From the cell containing the given text, extract its center point as [x, y] coordinate. 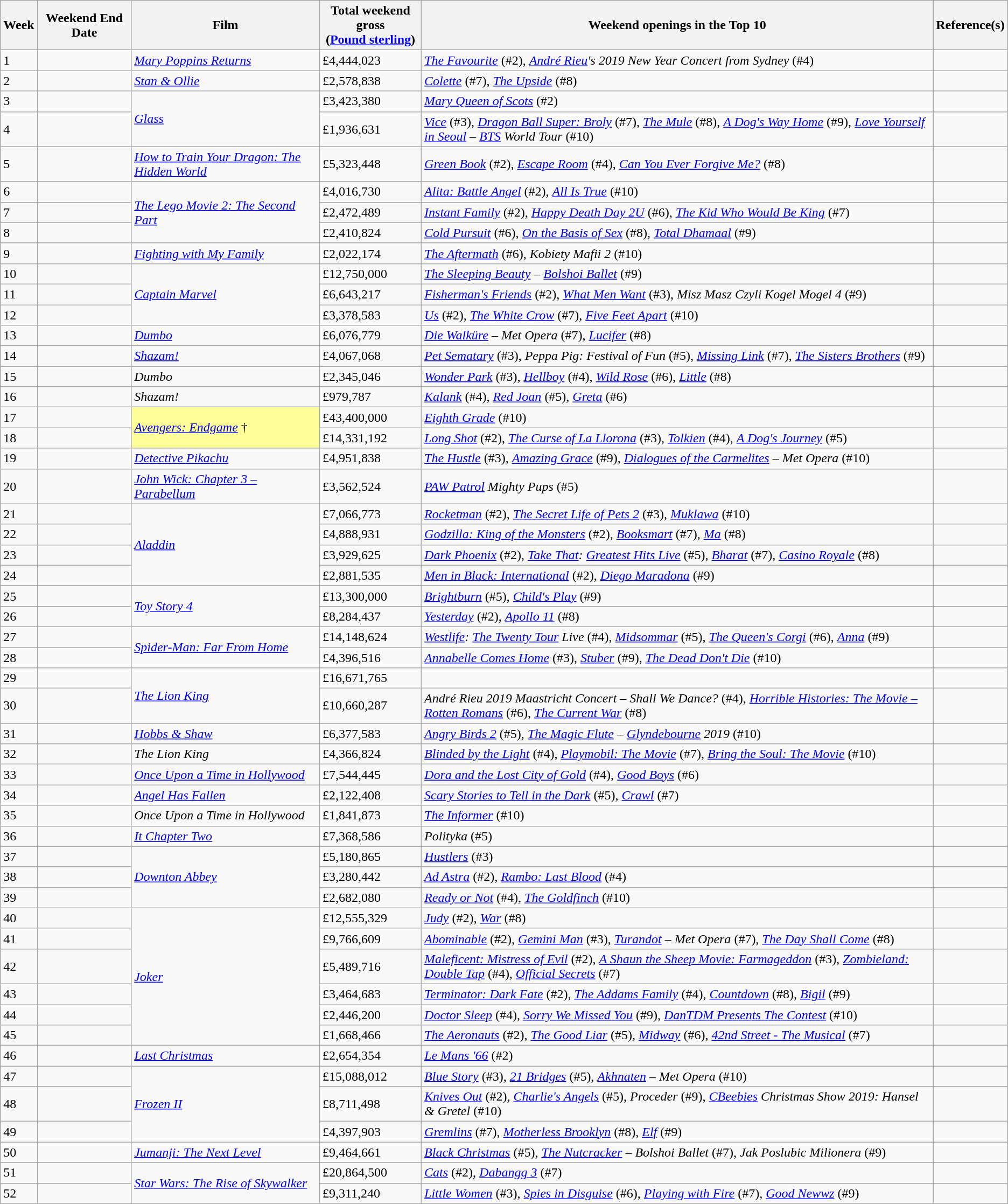
How to Train Your Dragon: The Hidden World [226, 164]
41 [19, 938]
48 [19, 1104]
Hobbs & Shaw [226, 734]
32 [19, 754]
£4,016,730 [370, 192]
26 [19, 616]
Eighth Grade (#10) [677, 417]
Scary Stories to Tell in the Dark (#5), Crawl (#7) [677, 795]
£3,464,683 [370, 994]
16 [19, 397]
4 [19, 129]
12 [19, 315]
£9,464,661 [370, 1152]
£2,654,354 [370, 1056]
£2,682,080 [370, 897]
£14,148,624 [370, 637]
Fighting with My Family [226, 253]
Week [19, 25]
29 [19, 678]
2 [19, 81]
27 [19, 637]
Aladdin [226, 545]
£4,067,068 [370, 356]
£4,366,824 [370, 754]
33 [19, 775]
£4,888,931 [370, 534]
The Informer (#10) [677, 816]
Ad Astra (#2), Rambo: Last Blood (#4) [677, 877]
9 [19, 253]
£43,400,000 [370, 417]
André Rieu 2019 Maastricht Concert – Shall We Dance? (#4), Horrible Histories: The Movie – Rotten Romans (#6), The Current War (#8) [677, 706]
50 [19, 1152]
The Sleeping Beauty – Bolshoi Ballet (#9) [677, 274]
£4,397,903 [370, 1132]
45 [19, 1035]
Dora and the Lost City of Gold (#4), Good Boys (#6) [677, 775]
Total weekend gross(Pound sterling) [370, 25]
£7,066,773 [370, 514]
Westlife: The Twenty Tour Live (#4), Midsommar (#5), The Queen's Corgi (#6), Anna (#9) [677, 637]
40 [19, 918]
Wonder Park (#3), Hellboy (#4), Wild Rose (#6), Little (#8) [677, 377]
£8,284,437 [370, 616]
Weekend openings in the Top 10 [677, 25]
10 [19, 274]
8 [19, 233]
24 [19, 575]
£2,446,200 [370, 1014]
46 [19, 1056]
28 [19, 658]
Long Shot (#2), The Curse of La Llorona (#3), Tolkien (#4), A Dog's Journey (#5) [677, 438]
£20,864,500 [370, 1173]
Le Mans '66 (#2) [677, 1056]
Angel Has Fallen [226, 795]
52 [19, 1193]
£16,671,765 [370, 678]
Detective Pikachu [226, 458]
£7,368,586 [370, 836]
Cold Pursuit (#6), On the Basis of Sex (#8), Total Dhamaal (#9) [677, 233]
£6,377,583 [370, 734]
£2,410,824 [370, 233]
Star Wars: The Rise of Skywalker [226, 1183]
Rocketman (#2), The Secret Life of Pets 2 (#3), Muklawa (#10) [677, 514]
Blue Story (#3), 21 Bridges (#5), Akhnaten – Met Opera (#10) [677, 1076]
Men in Black: International (#2), Diego Maradona (#9) [677, 575]
The Hustle (#3), Amazing Grace (#9), Dialogues of the Carmelites – Met Opera (#10) [677, 458]
£5,489,716 [370, 966]
Annabelle Comes Home (#3), Stuber (#9), The Dead Don't Die (#10) [677, 658]
£3,423,380 [370, 101]
43 [19, 994]
£4,444,023 [370, 60]
£1,841,873 [370, 816]
22 [19, 534]
£5,180,865 [370, 857]
£3,929,625 [370, 555]
Blinded by the Light (#4), Playmobil: The Movie (#7), Bring the Soul: The Movie (#10) [677, 754]
Dark Phoenix (#2), Take That: Greatest Hits Live (#5), Bharat (#7), Casino Royale (#8) [677, 555]
Toy Story 4 [226, 606]
£9,766,609 [370, 938]
£979,787 [370, 397]
Polityka (#5) [677, 836]
34 [19, 795]
Stan & Ollie [226, 81]
PAW Patrol Mighty Pups (#5) [677, 486]
19 [19, 458]
Last Christmas [226, 1056]
John Wick: Chapter 3 – Parabellum [226, 486]
Mary Queen of Scots (#2) [677, 101]
£13,300,000 [370, 596]
£6,643,217 [370, 294]
Weekend End Date [84, 25]
20 [19, 486]
Downton Abbey [226, 877]
5 [19, 164]
£2,881,535 [370, 575]
Ready or Not (#4), The Goldfinch (#10) [677, 897]
£10,660,287 [370, 706]
It Chapter Two [226, 836]
Angry Birds 2 (#5), The Magic Flute – Glyndebourne 2019 (#10) [677, 734]
Brightburn (#5), Child's Play (#9) [677, 596]
£1,668,466 [370, 1035]
13 [19, 336]
Cats (#2), Dabangg 3 (#7) [677, 1173]
Us (#2), The White Crow (#7), Five Feet Apart (#10) [677, 315]
£8,711,498 [370, 1104]
£3,562,524 [370, 486]
£7,544,445 [370, 775]
£14,331,192 [370, 438]
£3,280,442 [370, 877]
Gremlins (#7), Motherless Brooklyn (#8), Elf (#9) [677, 1132]
£2,122,408 [370, 795]
£2,578,838 [370, 81]
17 [19, 417]
Joker [226, 976]
Reference(s) [970, 25]
23 [19, 555]
Frozen II [226, 1104]
37 [19, 857]
15 [19, 377]
£12,750,000 [370, 274]
31 [19, 734]
£3,378,583 [370, 315]
£12,555,329 [370, 918]
Kalank (#4), Red Joan (#5), Greta (#6) [677, 397]
18 [19, 438]
Alita: Battle Angel (#2), All Is True (#10) [677, 192]
Hustlers (#3) [677, 857]
42 [19, 966]
Colette (#7), The Upside (#8) [677, 81]
Green Book (#2), Escape Room (#4), Can You Ever Forgive Me? (#8) [677, 164]
Maleficent: Mistress of Evil (#2), A Shaun the Sheep Movie: Farmageddon (#3), Zombieland: Double Tap (#4), Official Secrets (#7) [677, 966]
Die Walküre – Met Opera (#7), Lucifer (#8) [677, 336]
35 [19, 816]
£4,951,838 [370, 458]
Instant Family (#2), Happy Death Day 2U (#6), The Kid Who Would Be King (#7) [677, 212]
£9,311,240 [370, 1193]
Avengers: Endgame † [226, 428]
£2,472,489 [370, 212]
Knives Out (#2), Charlie's Angels (#5), Proceder (#9), CBeebies Christmas Show 2019: Hansel & Gretel (#10) [677, 1104]
30 [19, 706]
Doctor Sleep (#4), Sorry We Missed You (#9), DanTDM Presents The Contest (#10) [677, 1014]
Terminator: Dark Fate (#2), The Addams Family (#4), Countdown (#8), Bigil (#9) [677, 994]
Godzilla: King of the Monsters (#2), Booksmart (#7), Ma (#8) [677, 534]
Mary Poppins Returns [226, 60]
Little Women (#3), Spies in Disguise (#6), Playing with Fire (#7), Good Newwz (#9) [677, 1193]
£2,345,046 [370, 377]
£5,323,448 [370, 164]
51 [19, 1173]
The Lego Movie 2: The Second Part [226, 212]
Glass [226, 119]
47 [19, 1076]
36 [19, 836]
£6,076,779 [370, 336]
39 [19, 897]
Fisherman's Friends (#2), What Men Want (#3), Misz Masz Czyli Kogel Mogel 4 (#9) [677, 294]
£1,936,631 [370, 129]
21 [19, 514]
Pet Sematary (#3), Peppa Pig: Festival of Fun (#5), Missing Link (#7), The Sisters Brothers (#9) [677, 356]
The Aeronauts (#2), The Good Liar (#5), Midway (#6), 42nd Street - The Musical (#7) [677, 1035]
The Favourite (#2), André Rieu's 2019 New Year Concert from Sydney (#4) [677, 60]
11 [19, 294]
1 [19, 60]
Abominable (#2), Gemini Man (#3), Turandot – Met Opera (#7), The Day Shall Come (#8) [677, 938]
Vice (#3), Dragon Ball Super: Broly (#7), The Mule (#8), A Dog's Way Home (#9), Love Yourself in Seoul – BTS World Tour (#10) [677, 129]
38 [19, 877]
Captain Marvel [226, 294]
6 [19, 192]
3 [19, 101]
Yesterday (#2), Apollo 11 (#8) [677, 616]
Jumanji: The Next Level [226, 1152]
14 [19, 356]
7 [19, 212]
Judy (#2), War (#8) [677, 918]
£15,088,012 [370, 1076]
£4,396,516 [370, 658]
25 [19, 596]
49 [19, 1132]
£2,022,174 [370, 253]
44 [19, 1014]
Film [226, 25]
Spider-Man: Far From Home [226, 647]
Black Christmas (#5), The Nutcracker – Bolshoi Ballet (#7), Jak Poslubic Milionera (#9) [677, 1152]
The Aftermath (#6), Kobiety Mafii 2 (#10) [677, 253]
